From the cell containing the given text, extract its center point as [x, y] coordinate. 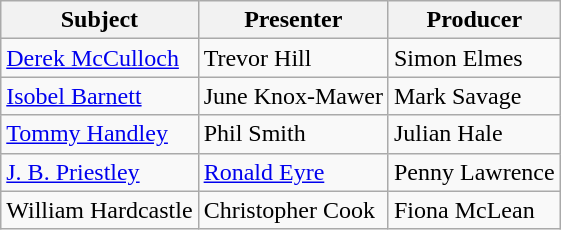
Penny Lawrence [474, 172]
Presenter [293, 20]
Isobel Barnett [100, 96]
Mark Savage [474, 96]
Tommy Handley [100, 134]
Phil Smith [293, 134]
Subject [100, 20]
William Hardcastle [100, 210]
Christopher Cook [293, 210]
J. B. Priestley [100, 172]
Ronald Eyre [293, 172]
Derek McCulloch [100, 58]
June Knox-Mawer [293, 96]
Julian Hale [474, 134]
Trevor Hill [293, 58]
Simon Elmes [474, 58]
Fiona McLean [474, 210]
Producer [474, 20]
